Output the (X, Y) coordinate of the center of the cell containing the given text.  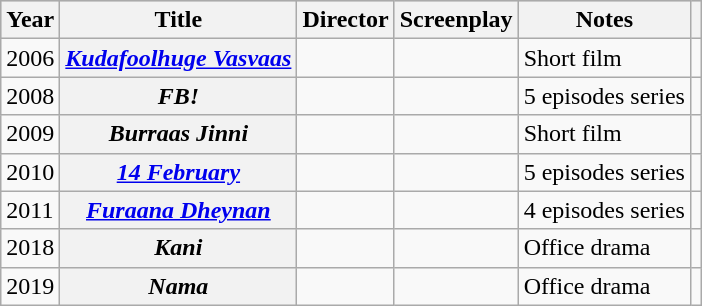
Year (30, 20)
2018 (30, 248)
2008 (30, 96)
Title (178, 20)
2010 (30, 172)
Kani (178, 248)
FB! (178, 96)
2006 (30, 58)
14 February (178, 172)
2019 (30, 286)
2009 (30, 134)
Director (346, 20)
4 episodes series (604, 210)
Notes (604, 20)
Burraas Jinni (178, 134)
Kudafoolhuge Vasvaas (178, 58)
Nama (178, 286)
Furaana Dheynan (178, 210)
2011 (30, 210)
Screenplay (456, 20)
